Scan for the cell matching the given text and deliver its [x, y] coordinate at center. 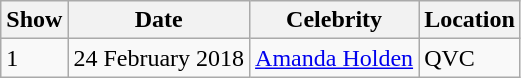
Amanda Holden [334, 58]
Location [470, 20]
24 February 2018 [159, 58]
Celebrity [334, 20]
1 [34, 58]
QVC [470, 58]
Show [34, 20]
Date [159, 20]
